From the cell containing the given text, extract its center point as (x, y) coordinate. 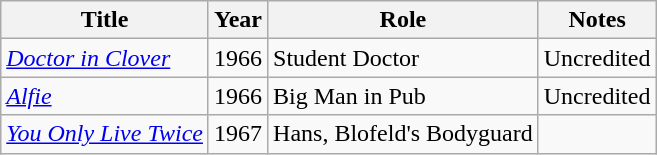
Title (105, 20)
Notes (597, 20)
Student Doctor (404, 58)
1967 (238, 134)
Role (404, 20)
Doctor in Clover (105, 58)
Big Man in Pub (404, 96)
Alfie (105, 96)
Hans, Blofeld's Bodyguard (404, 134)
You Only Live Twice (105, 134)
Year (238, 20)
